For the text-containing cell, return its midpoint in [X, Y] coordinate format. 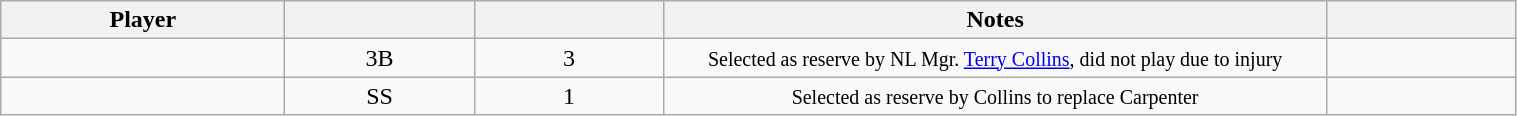
3 [568, 58]
Player [143, 20]
Selected as reserve by Collins to replace Carpenter [996, 96]
3B [380, 58]
Selected as reserve by NL Mgr. Terry Collins, did not play due to injury [996, 58]
SS [380, 96]
Notes [996, 20]
1 [568, 96]
